Scan for the cell matching the given text and deliver its [x, y] coordinate at center. 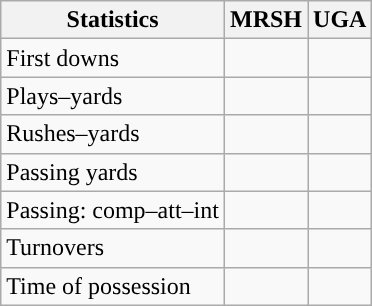
MRSH [266, 20]
Plays–yards [113, 96]
UGA [340, 20]
Passing yards [113, 172]
Turnovers [113, 248]
Rushes–yards [113, 134]
First downs [113, 58]
Statistics [113, 20]
Passing: comp–att–int [113, 210]
Time of possession [113, 286]
